Return (x, y) of the center of cell containing provided text 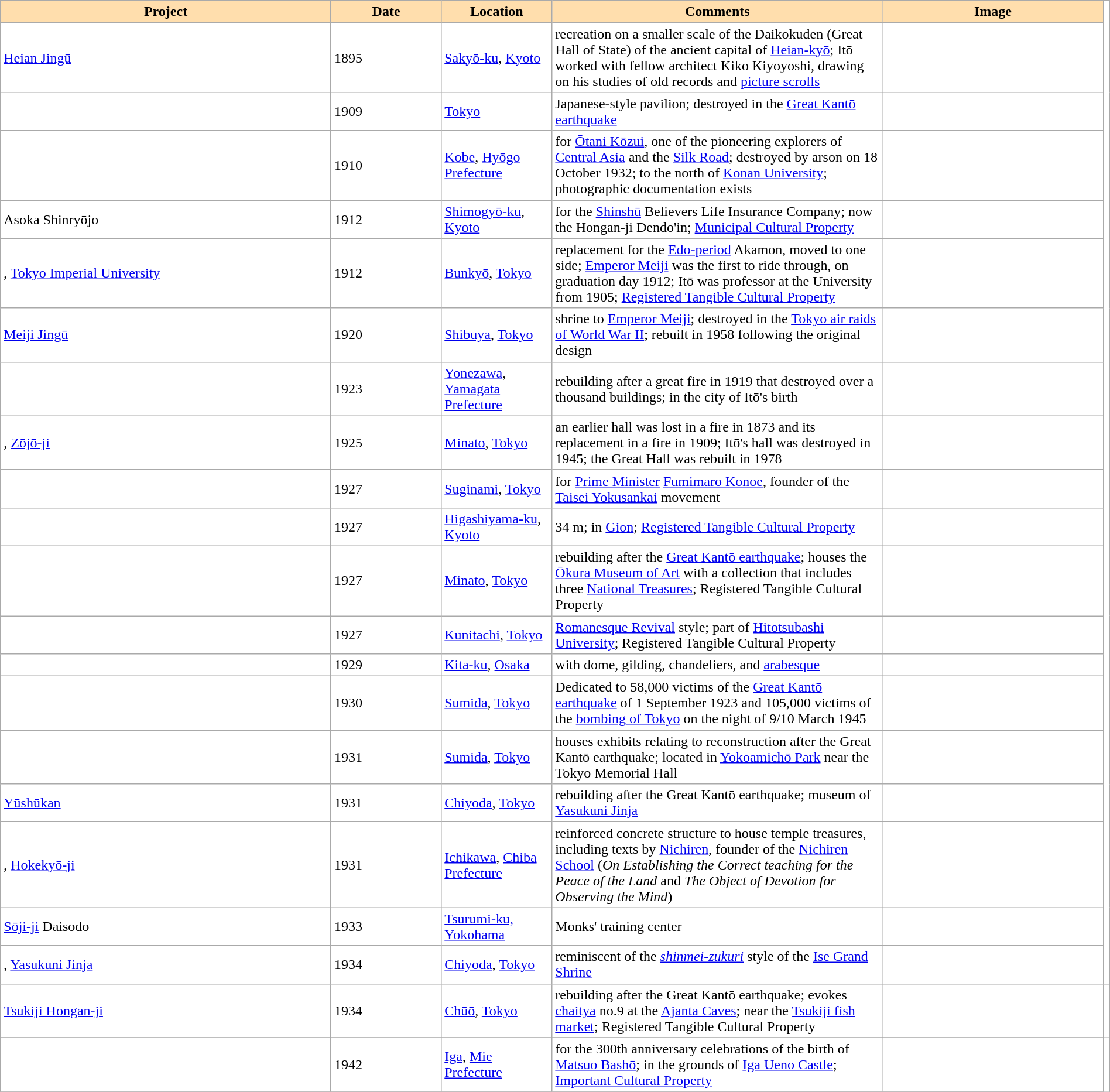
Shibuya, Tokyo (496, 335)
for Prime Minister Fumimaro Konoe, founder of the Taisei Yokusankai movement (718, 488)
1920 (386, 335)
Kita-ku, Osaka (496, 665)
Tsurumi-ku, Yokohama (496, 926)
Yūshūkan (166, 803)
rebuilding after the Great Kantō earthquake; museum of Yasukuni Jinja (718, 803)
Image (993, 12)
Bunkyō, Tokyo (496, 273)
, Yasukuni Jinja (166, 965)
1909 (386, 111)
Yonezawa, Yamagata Prefecture (496, 389)
Tsukiji Hongan-ji (166, 1011)
Location (496, 12)
rebuilding after a great fire in 1919 that destroyed over a thousand buildings; in the city of Itō's birth (718, 389)
houses exhibits relating to reconstruction after the Great Kantō earthquake; located in Yokoamichō Park near the Tokyo Memorial Hall (718, 757)
Asoka Shinryōjo (166, 219)
Ichikawa, Chiba Prefecture (496, 865)
Sōji-ji Daisodo (166, 926)
1929 (386, 665)
, Hokekyō-ji (166, 865)
shrine to Emperor Meiji; destroyed in the Tokyo air raids of World War II; rebuilt in 1958 following the original design (718, 335)
, Tokyo Imperial University (166, 273)
1895 (386, 57)
1910 (386, 165)
Shimogyō-ku, Kyoto (496, 219)
1942 (386, 1064)
for the Shinshū Believers Life Insurance Company; now the Hongan-ji Dendo'in; Municipal Cultural Property (718, 219)
Meiji Jingū (166, 335)
Monks' training center (718, 926)
Kobe, Hyōgo Prefecture (496, 165)
34 m; in Gion; Registered Tangible Cultural Property (718, 527)
Comments (718, 12)
for the 300th anniversary celebrations of the birth of Matsuo Bashō; in the grounds of Iga Ueno Castle; Important Cultural Property (718, 1064)
1930 (386, 703)
1933 (386, 926)
Higashiyama-ku, Kyoto (496, 527)
Japanese-style pavilion; destroyed in the Great Kantō earthquake (718, 111)
Heian Jingū (166, 57)
reminiscent of the shinmei-zukuri style of the Ise Grand Shrine (718, 965)
with dome, gilding, chandeliers, and arabesque (718, 665)
Iga, Mie Prefecture (496, 1064)
Project (166, 12)
Chūō, Tokyo (496, 1011)
1923 (386, 389)
Tokyo (496, 111)
Sakyō-ku, Kyoto (496, 57)
Romanesque Revival style; part of Hitotsubashi University; Registered Tangible Cultural Property (718, 635)
Date (386, 12)
, Zōjō-ji (166, 443)
Kunitachi, Tokyo (496, 635)
Suginami, Tokyo (496, 488)
1925 (386, 443)
